Return the [X, Y] coordinate for the center point of the cell that contains the specified text.  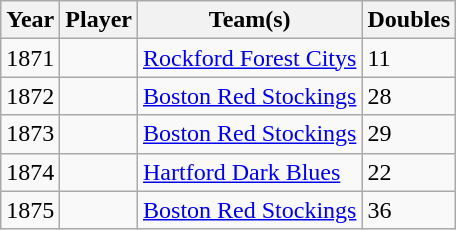
28 [409, 96]
29 [409, 134]
Team(s) [250, 20]
Player [99, 20]
1873 [30, 134]
1875 [30, 210]
Doubles [409, 20]
11 [409, 58]
1871 [30, 58]
Hartford Dark Blues [250, 172]
1874 [30, 172]
Rockford Forest Citys [250, 58]
1872 [30, 96]
22 [409, 172]
Year [30, 20]
36 [409, 210]
